Provide the [X, Y] coordinate of the cell's center where the given text is located.  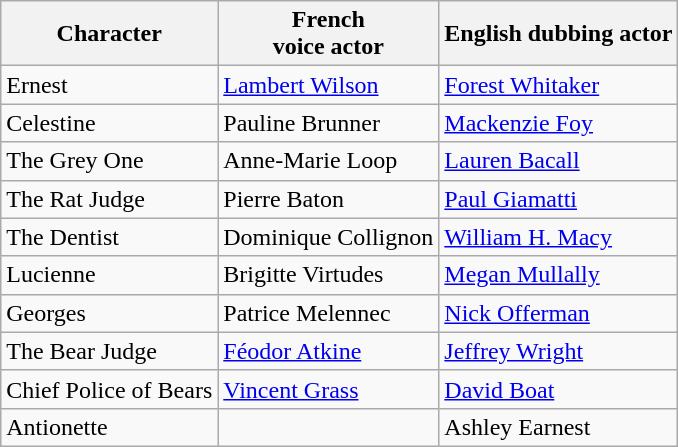
David Boat [558, 389]
Megan Mullally [558, 275]
Jeffrey Wright [558, 351]
Pauline Brunner [328, 123]
The Rat Judge [110, 199]
Lambert Wilson [328, 85]
Pierre Baton [328, 199]
Anne-Marie Loop [328, 161]
Character [110, 34]
Antionette [110, 427]
Forest Whitaker [558, 85]
The Dentist [110, 237]
The Bear Judge [110, 351]
Dominique Collignon [328, 237]
Paul Giamatti [558, 199]
Celestine [110, 123]
English dubbing actor [558, 34]
Georges [110, 313]
Brigitte Virtudes [328, 275]
The Grey One [110, 161]
Lucienne [110, 275]
Ashley Earnest [558, 427]
William H. Macy [558, 237]
Chief Police of Bears [110, 389]
Lauren Bacall [558, 161]
Vincent Grass [328, 389]
Patrice Melennec [328, 313]
Mackenzie Foy [558, 123]
Féodor Atkine [328, 351]
French voice actor [328, 34]
Nick Offerman [558, 313]
Ernest [110, 85]
